Output the [X, Y] coordinate of the center of the cell containing the given text.  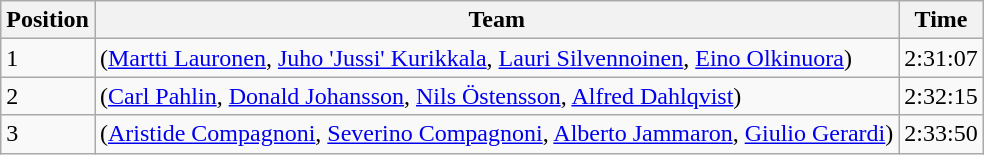
Team [496, 20]
Position [48, 20]
2:33:50 [941, 134]
2:31:07 [941, 58]
1 [48, 58]
(Aristide Compagnoni, Severino Compagnoni, Alberto Jammaron, Giulio Gerardi) [496, 134]
(Carl Pahlin, Donald Johansson, Nils Östensson, Alfred Dahlqvist) [496, 96]
2 [48, 96]
Time [941, 20]
3 [48, 134]
2:32:15 [941, 96]
(Martti Lauronen, Juho 'Jussi' Kurikkala, Lauri Silvennoinen, Eino Olkinuora) [496, 58]
